Output the [X, Y] coordinate of the center of the cell containing the given text.  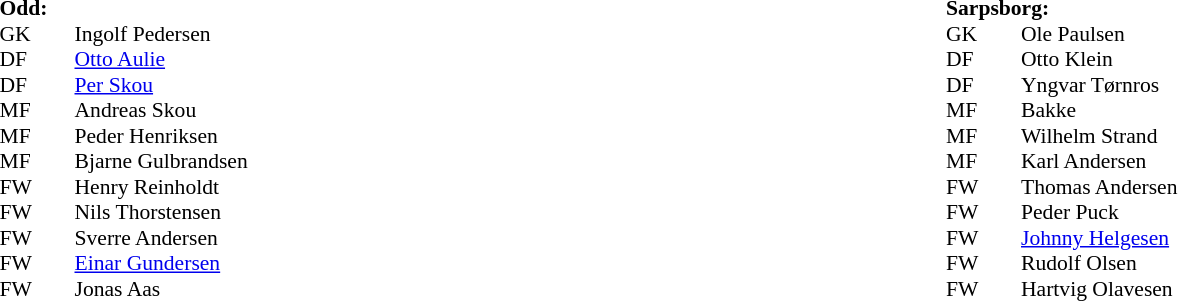
Andreas Skou [160, 111]
Bjarne Gulbrandsen [160, 161]
Otto Klein [1099, 59]
Otto Aulie [160, 59]
Ole Paulsen [1099, 34]
Wilhelm Strand [1099, 136]
Peder Puck [1099, 213]
Karl Andersen [1099, 161]
Peder Henriksen [160, 136]
Yngvar Tørnros [1099, 85]
Bakke [1099, 111]
Nils Thorstensen [160, 213]
Rudolf Olsen [1099, 263]
Ingolf Pedersen [160, 34]
Per Skou [160, 85]
Henry Reinholdt [160, 187]
Johnny Helgesen [1099, 238]
Thomas Andersen [1099, 187]
Sverre Andersen [160, 238]
Einar Gundersen [160, 263]
